Scan for the cell matching the given text and deliver its [X, Y] coordinate at center. 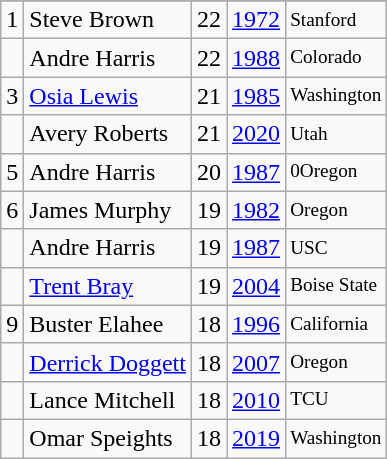
Derrick Doggett [108, 362]
Trent Bray [108, 286]
6 [12, 210]
California [336, 324]
2004 [256, 286]
2020 [256, 134]
USC [336, 248]
20 [208, 172]
Utah [336, 134]
Osia Lewis [108, 96]
Boise State [336, 286]
Steve Brown [108, 20]
Lance Mitchell [108, 400]
0Oregon [336, 172]
1996 [256, 324]
Avery Roberts [108, 134]
9 [12, 324]
Colorado [336, 58]
1 [12, 20]
Stanford [336, 20]
Omar Speights [108, 438]
1985 [256, 96]
1982 [256, 210]
Buster Elahee [108, 324]
2019 [256, 438]
James Murphy [108, 210]
2007 [256, 362]
TCU [336, 400]
1972 [256, 20]
2010 [256, 400]
3 [12, 96]
5 [12, 172]
1988 [256, 58]
